Return the [x, y] coordinate for the center point of the cell that contains the specified text.  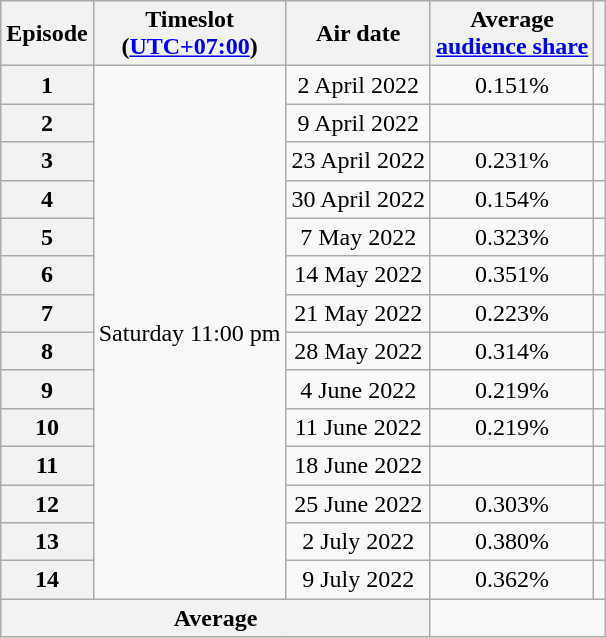
11 June 2022 [358, 427]
3 [47, 161]
10 [47, 427]
21 May 2022 [358, 313]
0.231% [512, 161]
8 [47, 351]
0.303% [512, 503]
7 May 2022 [358, 237]
0.223% [512, 313]
0.362% [512, 580]
Averageaudience share [512, 34]
0.351% [512, 275]
2 July 2022 [358, 542]
28 May 2022 [358, 351]
4 [47, 199]
Average [216, 618]
2 [47, 123]
0.323% [512, 237]
9 July 2022 [358, 580]
23 April 2022 [358, 161]
0.314% [512, 351]
Saturday 11:00 pm [190, 332]
Episode [47, 34]
Air date [358, 34]
14 May 2022 [358, 275]
7 [47, 313]
9 [47, 389]
2 April 2022 [358, 85]
4 June 2022 [358, 389]
12 [47, 503]
5 [47, 237]
14 [47, 580]
9 April 2022 [358, 123]
18 June 2022 [358, 465]
13 [47, 542]
0.154% [512, 199]
1 [47, 85]
30 April 2022 [358, 199]
0.151% [512, 85]
11 [47, 465]
Timeslot(UTC+07:00) [190, 34]
0.380% [512, 542]
6 [47, 275]
25 June 2022 [358, 503]
